Pinpoint the cell where the given text exists, returning its (x, y) midpoint coordinate. 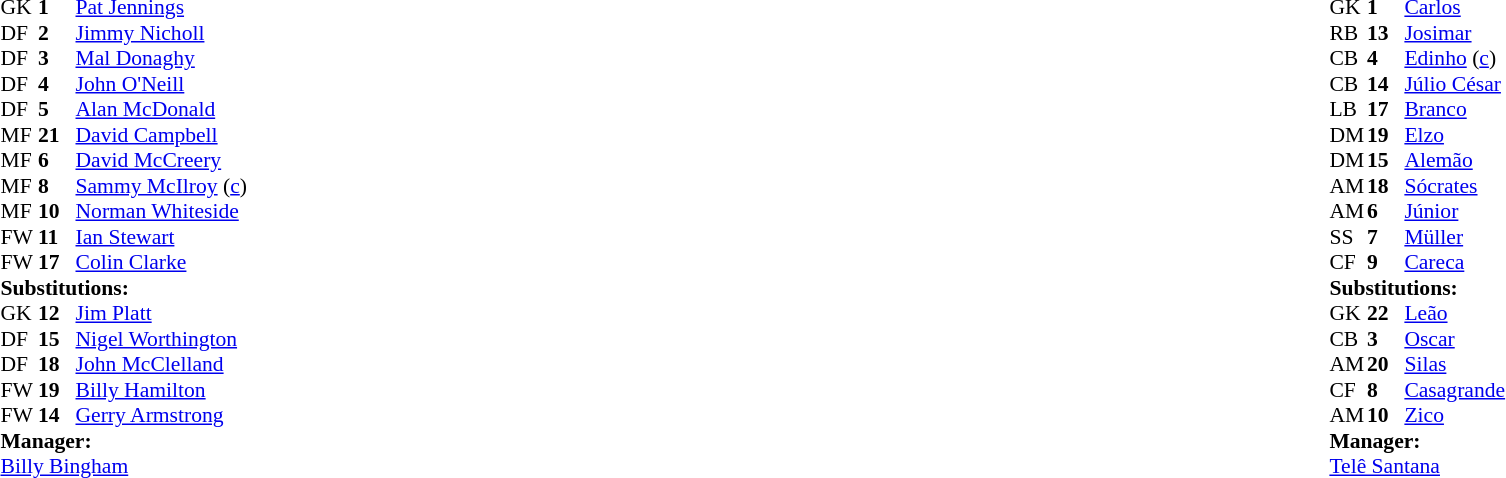
20 (1386, 365)
Alan McDonald (162, 109)
Branco (1454, 109)
21 (57, 135)
Mal Donaghy (162, 59)
Oscar (1454, 339)
Billy Hamilton (162, 390)
5 (57, 109)
Gerry Armstrong (162, 415)
Leão (1454, 313)
Silas (1454, 365)
Alemão (1454, 161)
Müller (1454, 237)
RB (1348, 33)
Júnior (1454, 211)
LB (1348, 109)
Elzo (1454, 135)
Júlio César (1454, 84)
9 (1386, 263)
David Campbell (162, 135)
John O'Neill (162, 84)
John McClelland (162, 365)
Sammy McIlroy (c) (162, 186)
12 (57, 313)
David McCreery (162, 161)
Sócrates (1454, 186)
Casagrande (1454, 390)
Nigel Worthington (162, 339)
Zico (1454, 415)
Jimmy Nicholl (162, 33)
Jim Platt (162, 313)
Josimar (1454, 33)
2 (57, 33)
7 (1386, 237)
Edinho (c) (1454, 59)
SS (1348, 237)
13 (1386, 33)
Careca (1454, 263)
Colin Clarke (162, 263)
Ian Stewart (162, 237)
22 (1386, 313)
11 (57, 237)
Norman Whiteside (162, 211)
